Find where the given text appears and provide that cell's center as [x, y] coordinate. 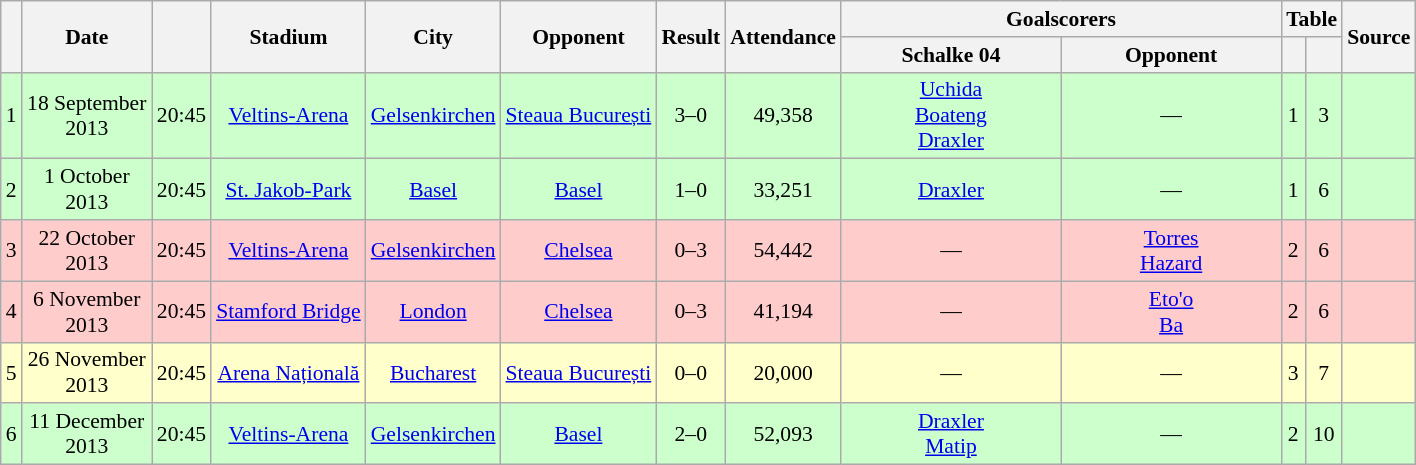
Stadium [288, 36]
10 [1324, 434]
Uchida Boateng Draxler [951, 116]
Table [1312, 19]
54,442 [783, 250]
6 November 2013 [87, 312]
London [434, 312]
33,251 [783, 190]
3–0 [690, 116]
Bucharest [434, 372]
Eto'o Ba [1171, 312]
Stamford Bridge [288, 312]
52,093 [783, 434]
Schalke 04 [951, 55]
2–0 [690, 434]
Source [1378, 36]
Draxler Matip [951, 434]
Torres Hazard [1171, 250]
City [434, 36]
49,358 [783, 116]
0–0 [690, 372]
Draxler [951, 190]
22 October 2013 [87, 250]
41,194 [783, 312]
1–0 [690, 190]
Attendance [783, 36]
5 [12, 372]
Goalscorers [1061, 19]
11 December 2013 [87, 434]
Arena Națională [288, 372]
4 [12, 312]
7 [1324, 372]
Date [87, 36]
18 September 2013 [87, 116]
20,000 [783, 372]
1 October 2013 [87, 190]
Result [690, 36]
St. Jakob-Park [288, 190]
26 November 2013 [87, 372]
